Identify which cell holds the provided text, then report its (X, Y) central coordinate. 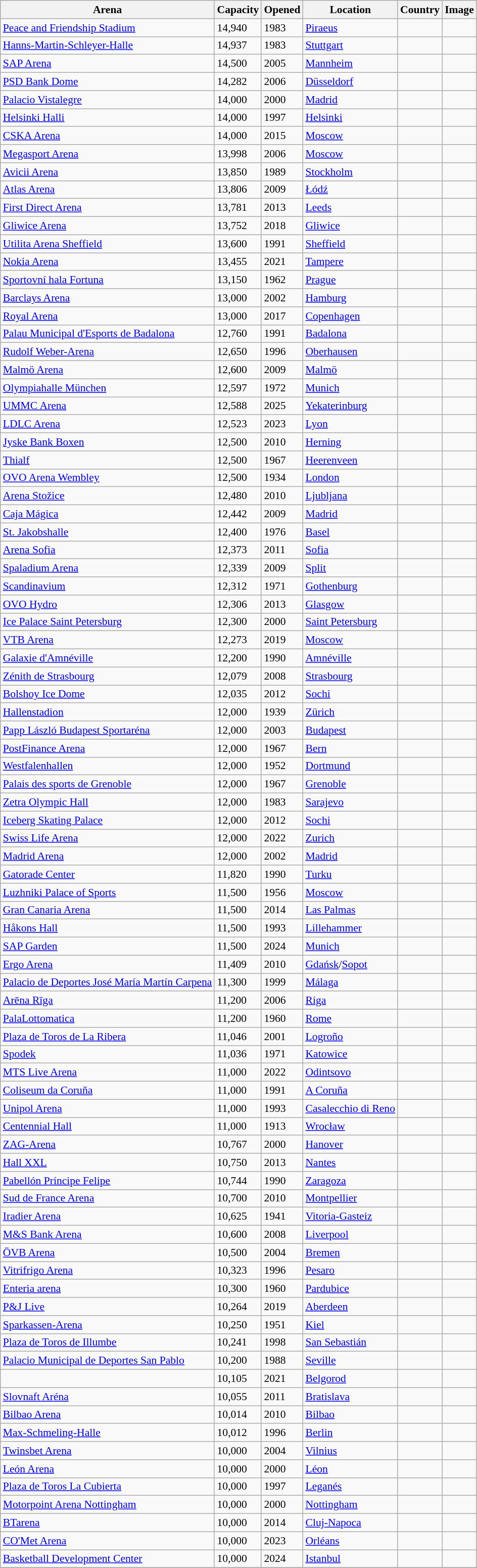
Amnéville (350, 658)
Bilbao (350, 1415)
10,200 (237, 1361)
12,200 (237, 658)
Zaragoza (350, 1181)
Zürich (350, 712)
Thialf (108, 460)
Coliseum da Coruña (108, 1091)
Nantes (350, 1162)
2005 (282, 64)
10,600 (237, 1235)
11,820 (237, 874)
Opened (282, 10)
12,480 (237, 496)
MTS Live Arena (108, 1072)
Helsinki Halli (108, 118)
Jyske Bank Boxen (108, 442)
Glasgow (350, 604)
Düsseldorf (350, 82)
Galaxie d'Amnéville (108, 658)
10,105 (237, 1379)
Enteria arena (108, 1289)
12,035 (237, 694)
10,750 (237, 1162)
Odintsovo (350, 1072)
Katowice (350, 1054)
Malmö Arena (108, 370)
Plaza de Toros de Illumbe (108, 1342)
Megasport Arena (108, 154)
12,300 (237, 622)
Seville (350, 1361)
Belgorod (350, 1379)
Lillehammer (350, 928)
Berlin (350, 1433)
Plaza de Toros de La Ribera (108, 1037)
M&S Bank Arena (108, 1235)
PSD Bank Dome (108, 82)
Hanns-Martin-Schleyer-Halle (108, 46)
Nottingham (350, 1505)
Strasbourg (350, 676)
Spaladium Arena (108, 568)
Centennial Hall (108, 1127)
10,250 (237, 1325)
13,998 (237, 154)
Luzhniki Palace of Sports (108, 892)
12,597 (237, 388)
Caja Mágica (108, 514)
ZAG-Arena (108, 1145)
Bern (350, 748)
Palacio de Deportes José María Martín Carpena (108, 982)
12,079 (237, 676)
BTarena (108, 1523)
San Sebastián (350, 1342)
13,455 (237, 262)
Olympiahalle München (108, 388)
Vitoria-Gasteiz (350, 1217)
10,264 (237, 1307)
Stockholm (350, 172)
10,012 (237, 1433)
Turku (350, 874)
Łódź (350, 190)
2001 (282, 1037)
13,781 (237, 208)
Arena Stožice (108, 496)
VTB Arena (108, 640)
1962 (282, 280)
10,300 (237, 1289)
PalaLottomatica (108, 1018)
Håkons Hall (108, 928)
1913 (282, 1127)
Arēna Rīga (108, 1001)
Ice Palace Saint Petersburg (108, 622)
2003 (282, 730)
12,523 (237, 424)
12,373 (237, 550)
Orléans (350, 1541)
Vitrifrigo Arena (108, 1271)
Wrocław (350, 1127)
Aberdeen (350, 1307)
Spodek (108, 1054)
Unipol Arena (108, 1108)
Dortmund (350, 766)
Leeds (350, 208)
Istanbul (350, 1559)
Basketball Development Center (108, 1559)
Sud de France Arena (108, 1198)
Image (459, 10)
Bilbao Arena (108, 1415)
León Arena (108, 1469)
Pardubice (350, 1289)
13,806 (237, 190)
St. Jakobshalle (108, 532)
Arena Sofia (108, 550)
12,339 (237, 568)
12,306 (237, 604)
Motorpoint Arena Nottingham (108, 1505)
11,409 (237, 964)
14,940 (237, 28)
12,312 (237, 586)
2025 (282, 406)
13,150 (237, 280)
Bolshoy Ice Dome (108, 694)
Nokia Arena (108, 262)
1989 (282, 172)
12,400 (237, 532)
10,625 (237, 1217)
Sarajevo (350, 802)
Herning (350, 442)
Lyon (350, 424)
13,850 (237, 172)
Badalona (350, 334)
1972 (282, 388)
Casalecchio di Reno (350, 1108)
Westfalenhallen (108, 766)
Rome (350, 1018)
SAP Garden (108, 947)
1941 (282, 1217)
CO'Met Arena (108, 1541)
10,055 (237, 1397)
Zurich (350, 838)
Malmö (350, 370)
Sofia (350, 550)
10,500 (237, 1252)
Utilita Arena Sheffield (108, 244)
14,500 (237, 64)
Málaga (350, 982)
Twinsbet Arena (108, 1451)
10,323 (237, 1271)
12,650 (237, 352)
Riga (350, 1001)
Madrid Arena (108, 857)
2015 (282, 136)
Gliwice Arena (108, 226)
Yekaterinburg (350, 406)
12,273 (237, 640)
Iradier Arena (108, 1217)
Hanover (350, 1145)
10,767 (237, 1145)
10,744 (237, 1181)
Léon (350, 1469)
1976 (282, 532)
Logroño (350, 1037)
Peace and Friendship Stadium (108, 28)
Saint Petersburg (350, 622)
Gdańsk/Sopot (350, 964)
Ljubljana (350, 496)
Atlas Arena (108, 190)
Scandinavium (108, 586)
13,600 (237, 244)
Cluj-Napoca (350, 1523)
Sheffield (350, 244)
1939 (282, 712)
Hall XXL (108, 1162)
First Direct Arena (108, 208)
Palacio Municipal de Deportes San Pablo (108, 1361)
Max-Schmeling-Halle (108, 1433)
LDLC Arena (108, 424)
10,700 (237, 1198)
Palau Municipal d'Esports de Badalona (108, 334)
Avicii Arena (108, 172)
Sportovní hala Fortuna (108, 280)
Basel (350, 532)
Palais des sports de Grenoble (108, 784)
Plaza de Toros La Cubierta (108, 1487)
Grenoble (350, 784)
PostFinance Arena (108, 748)
Ergo Arena (108, 964)
Helsinki (350, 118)
1956 (282, 892)
Oberhausen (350, 352)
Zénith de Strasbourg (108, 676)
Swiss Life Arena (108, 838)
Slovnaft Aréna (108, 1397)
Iceberg Skating Palace (108, 820)
Arena (108, 10)
1998 (282, 1342)
Hamburg (350, 298)
OVO Arena Wembley (108, 478)
Prague (350, 280)
Rudolf Weber-Arena (108, 352)
1988 (282, 1361)
London (350, 478)
Papp László Budapest Sportaréna (108, 730)
Capacity (237, 10)
Split (350, 568)
ÖVB Arena (108, 1252)
SAP Arena (108, 64)
Leganés (350, 1487)
2017 (282, 316)
1999 (282, 982)
Piraeus (350, 28)
12,760 (237, 334)
Heerenveen (350, 460)
10,241 (237, 1342)
14,282 (237, 82)
12,588 (237, 406)
11,046 (237, 1037)
Pesaro (350, 1271)
14,937 (237, 46)
Zetra Olympic Hall (108, 802)
Gliwice (350, 226)
1952 (282, 766)
Country (420, 10)
Barclays Arena (108, 298)
Copenhagen (350, 316)
OVO Hydro (108, 604)
1934 (282, 478)
1951 (282, 1325)
2018 (282, 226)
Stuttgart (350, 46)
UMMC Arena (108, 406)
Sparkassen-Arena (108, 1325)
Montpellier (350, 1198)
A Coruña (350, 1091)
Liverpool (350, 1235)
Pabellón Príncipe Felipe (108, 1181)
Gatorade Center (108, 874)
CSKA Arena (108, 136)
Mannheim (350, 64)
P&J Live (108, 1307)
Vilnius (350, 1451)
11,300 (237, 982)
Las Palmas (350, 910)
Location (350, 10)
Hallenstadion (108, 712)
11,036 (237, 1054)
Bremen (350, 1252)
13,752 (237, 226)
Gothenburg (350, 586)
Bratislava (350, 1397)
12,600 (237, 370)
Tampere (350, 262)
Royal Arena (108, 316)
Gran Canaria Arena (108, 910)
10,014 (237, 1415)
Palacio Vistalegre (108, 100)
Kiel (350, 1325)
Budapest (350, 730)
12,442 (237, 514)
